Detect which cell encompasses the target text, then output its (x, y) center coordinate. 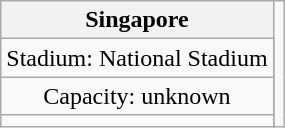
Singapore (137, 20)
Stadium: National Stadium (137, 58)
Capacity: unknown (137, 96)
